Return the (x, y) coordinate for the center point of the cell that contains the specified text.  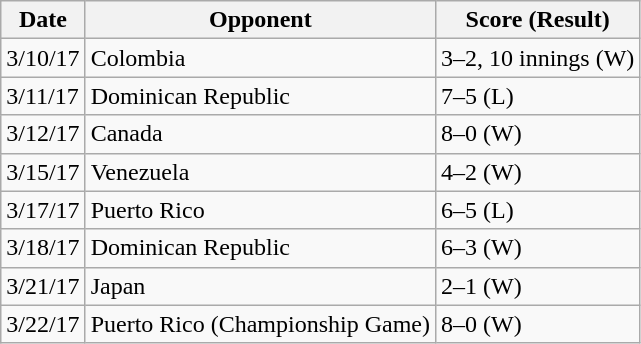
Canada (260, 134)
Opponent (260, 20)
3/17/17 (43, 210)
Japan (260, 286)
3/18/17 (43, 248)
3/11/17 (43, 96)
3/22/17 (43, 324)
Puerto Rico (Championship Game) (260, 324)
3/21/17 (43, 286)
6–3 (W) (537, 248)
2–1 (W) (537, 286)
Venezuela (260, 172)
Date (43, 20)
3–2, 10 innings (W) (537, 58)
6–5 (L) (537, 210)
3/10/17 (43, 58)
7–5 (L) (537, 96)
4–2 (W) (537, 172)
Score (Result) (537, 20)
Colombia (260, 58)
Puerto Rico (260, 210)
3/12/17 (43, 134)
3/15/17 (43, 172)
